For the text-containing cell, return its midpoint in [X, Y] coordinate format. 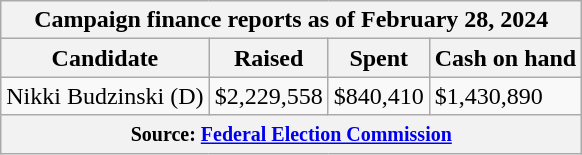
Source: Federal Election Commission [292, 134]
$840,410 [378, 96]
$2,229,558 [268, 96]
$1,430,890 [505, 96]
Campaign finance reports as of February 28, 2024 [292, 20]
Candidate [105, 58]
Raised [268, 58]
Cash on hand [505, 58]
Spent [378, 58]
Nikki Budzinski (D) [105, 96]
